Determine the [x, y] coordinate at the center of the cell enclosing the given text.  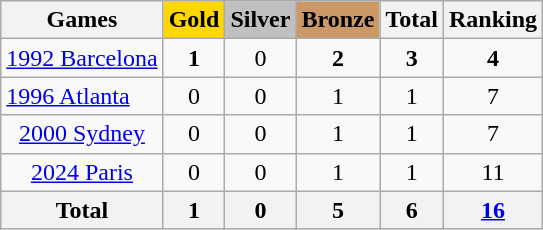
5 [338, 210]
4 [492, 58]
Silver [260, 20]
2024 Paris [82, 172]
2000 Sydney [82, 134]
3 [412, 58]
Bronze [338, 20]
6 [412, 210]
2 [338, 58]
1992 Barcelona [82, 58]
Gold [194, 20]
16 [492, 210]
Ranking [492, 20]
11 [492, 172]
1996 Atlanta [82, 96]
Games [82, 20]
